Pinpoint the cell where the given text exists, returning its (x, y) midpoint coordinate. 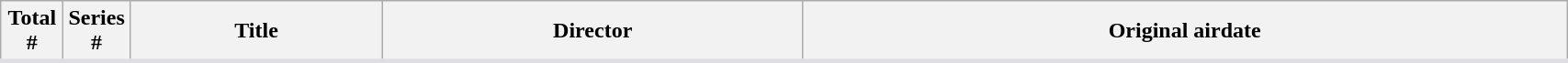
Title (255, 31)
Original airdate (1185, 31)
Series# (96, 31)
Total# (32, 31)
Director (593, 31)
